Scan for the cell matching the given text and deliver its (x, y) coordinate at center. 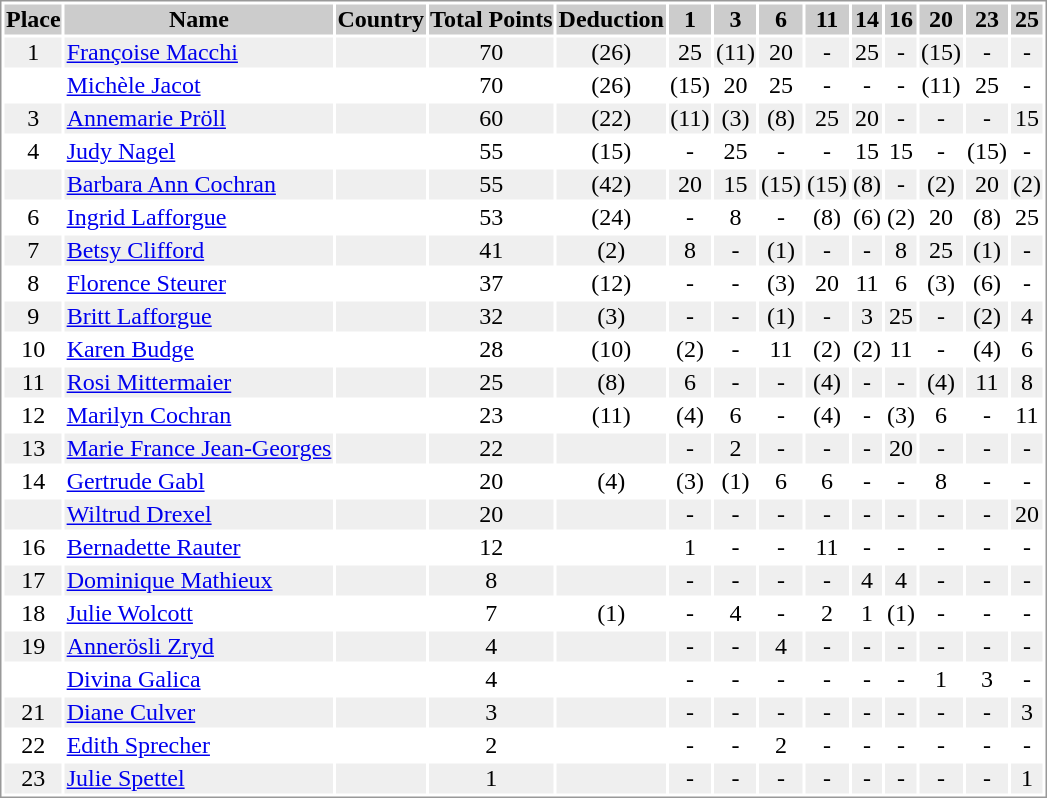
Ingrid Lafforgue (199, 217)
Annerösli Zryd (199, 647)
28 (492, 349)
10 (33, 349)
Barbara Ann Cochran (199, 185)
Country (381, 19)
41 (492, 251)
Bernadette Rauter (199, 547)
Julie Spettel (199, 779)
32 (492, 317)
Britt Lafforgue (199, 317)
Name (199, 19)
13 (33, 449)
Edith Sprecher (199, 745)
Betsy Clifford (199, 251)
(42) (611, 185)
53 (492, 217)
Total Points (492, 19)
Divina Galica (199, 679)
Marilyn Cochran (199, 415)
Rosi Mittermaier (199, 383)
18 (33, 613)
(22) (611, 119)
37 (492, 283)
Florence Steurer (199, 283)
Dominique Mathieux (199, 581)
Marie France Jean-Georges (199, 449)
(10) (611, 349)
Michèle Jacot (199, 85)
Julie Wolcott (199, 613)
60 (492, 119)
Wiltrud Drexel (199, 515)
Gertrude Gabl (199, 481)
(24) (611, 217)
19 (33, 647)
Diane Culver (199, 713)
Karen Budge (199, 349)
Judy Nagel (199, 151)
9 (33, 317)
Deduction (611, 19)
17 (33, 581)
Annemarie Pröll (199, 119)
(12) (611, 283)
21 (33, 713)
Place (33, 19)
Françoise Macchi (199, 53)
